Provide the [x, y] coordinate of the cell's center where the given text is located.  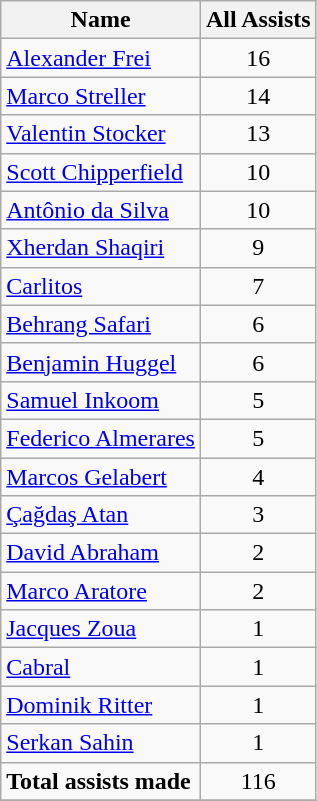
Carlitos [101, 286]
All Assists [258, 20]
7 [258, 286]
Scott Chipperfield [101, 172]
Dominik Ritter [101, 705]
Serkan Sahin [101, 743]
Antônio da Silva [101, 210]
14 [258, 96]
Xherdan Shaqiri [101, 248]
Marco Aratore [101, 591]
Alexander Frei [101, 58]
13 [258, 134]
Marco Streller [101, 96]
Name [101, 20]
Valentin Stocker [101, 134]
16 [258, 58]
9 [258, 248]
Marcos Gelabert [101, 477]
Samuel Inkoom [101, 400]
Federico Almerares [101, 438]
Çağdaş Atan [101, 515]
3 [258, 515]
Behrang Safari [101, 324]
4 [258, 477]
David Abraham [101, 553]
Jacques Zoua [101, 629]
116 [258, 781]
Cabral [101, 667]
Benjamin Huggel [101, 362]
Total assists made [101, 781]
